Scan for the cell matching the given text and deliver its [x, y] coordinate at center. 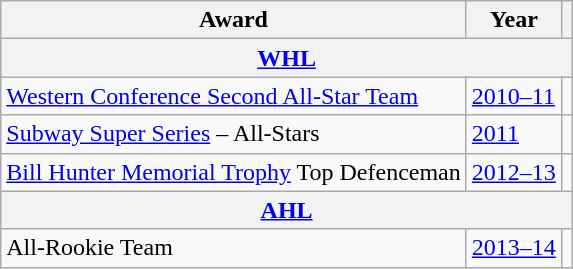
Year [514, 20]
Subway Super Series – All-Stars [234, 134]
AHL [287, 210]
All-Rookie Team [234, 248]
2013–14 [514, 248]
Award [234, 20]
2011 [514, 134]
WHL [287, 58]
Western Conference Second All-Star Team [234, 96]
Bill Hunter Memorial Trophy Top Defenceman [234, 172]
2012–13 [514, 172]
2010–11 [514, 96]
